Pinpoint the cell where the given text exists, returning its [X, Y] midpoint coordinate. 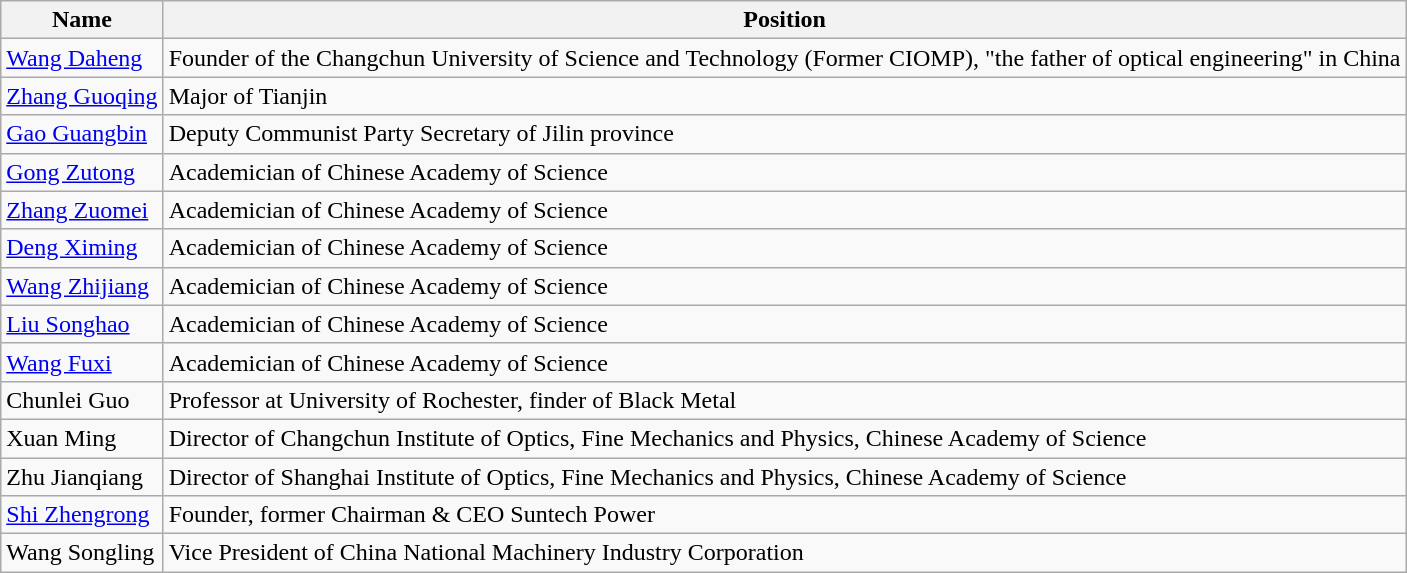
Director of Changchun Institute of Optics, Fine Mechanics and Physics, Chinese Academy of Science [784, 438]
Deng Ximing [82, 248]
Founder of the Changchun University of Science and Technology (Former CIOMP), "the father of optical engineering" in China [784, 58]
Zhang Zuomei [82, 210]
Major of Tianjin [784, 96]
Professor at University of Rochester, finder of Black Metal [784, 400]
Wang Fuxi [82, 362]
Gong Zutong [82, 172]
Xuan Ming [82, 438]
Gao Guangbin [82, 134]
Liu Songhao [82, 324]
Founder, former Chairman & CEO Suntech Power [784, 515]
Wang Zhijiang [82, 286]
Zhu Jianqiang [82, 477]
Shi Zhengrong [82, 515]
Vice President of China National Machinery Industry Corporation [784, 553]
Deputy Communist Party Secretary of Jilin province [784, 134]
Zhang Guoqing [82, 96]
Director of Shanghai Institute of Optics, Fine Mechanics and Physics, Chinese Academy of Science [784, 477]
Position [784, 20]
Wang Songling [82, 553]
Wang Daheng [82, 58]
Name [82, 20]
Chunlei Guo [82, 400]
